Determine the (X, Y) coordinate at the center of the cell enclosing the given text.  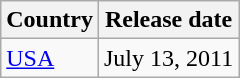
USA (50, 58)
Release date (168, 20)
Country (50, 20)
July 13, 2011 (168, 58)
